For the text-containing cell, return its midpoint in [X, Y] coordinate format. 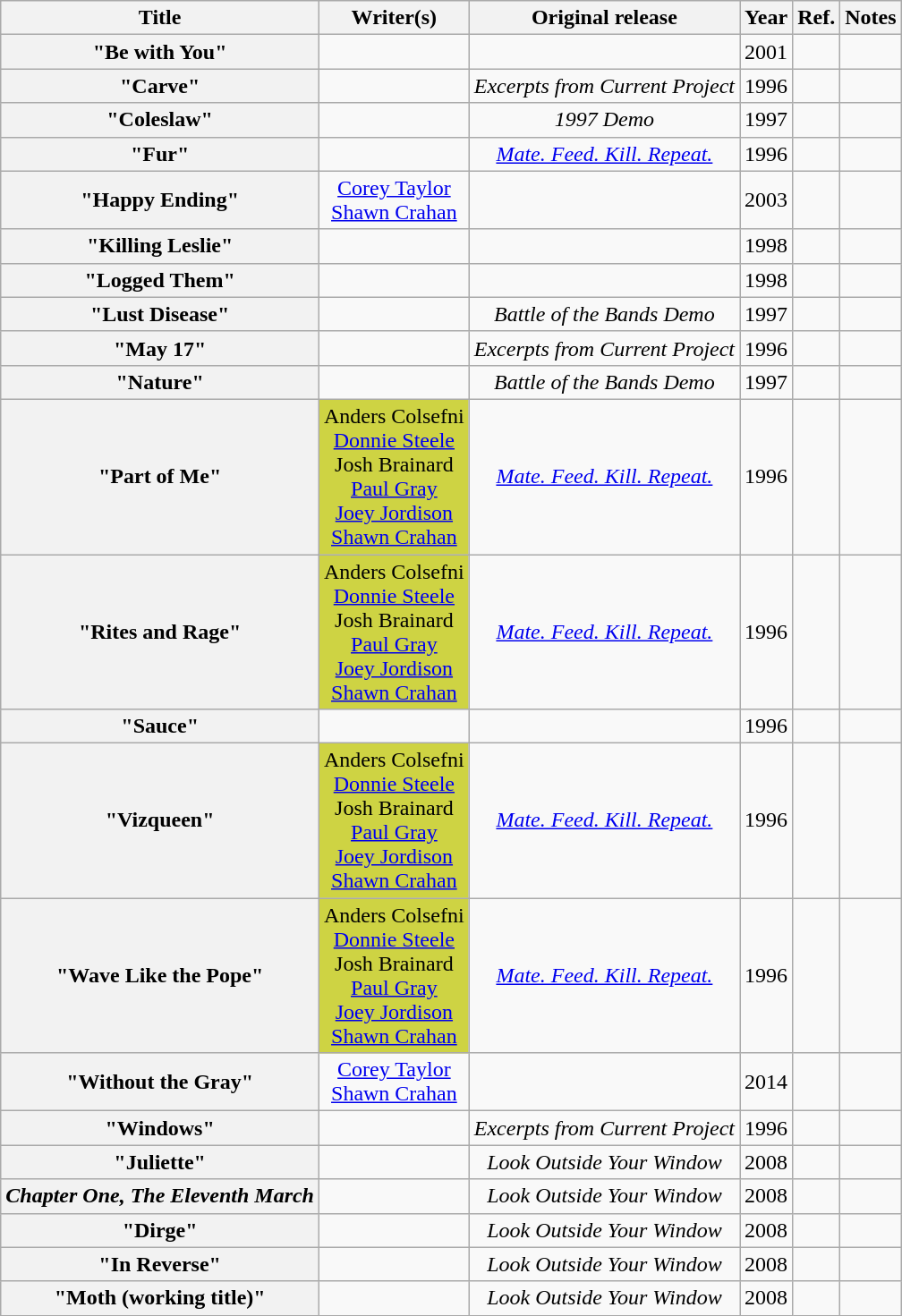
Ref. [816, 18]
"Killing Leslie" [160, 246]
"Windows" [160, 1128]
"Moth (working title)" [160, 1298]
"Lust Disease" [160, 314]
"Vizqueen" [160, 821]
2014 [766, 1083]
"Coleslaw" [160, 120]
"Rites and Rage" [160, 632]
"Without the Gray" [160, 1083]
Chapter One, The Eleventh March [160, 1196]
2001 [766, 52]
Title [160, 18]
"Logged Them" [160, 280]
"Fur" [160, 154]
Original release [604, 18]
"Part of Me" [160, 476]
Notes [871, 18]
2003 [766, 200]
"Sauce" [160, 726]
"Dirge" [160, 1230]
"Wave Like the Pope" [160, 975]
"May 17" [160, 348]
"Be with You" [160, 52]
"In Reverse" [160, 1264]
Writer(s) [395, 18]
"Nature" [160, 382]
Year [766, 18]
"Carve" [160, 86]
"Juliette" [160, 1162]
1997 Demo [604, 120]
"Happy Ending" [160, 200]
